From the cell containing the given text, extract its center point as (x, y) coordinate. 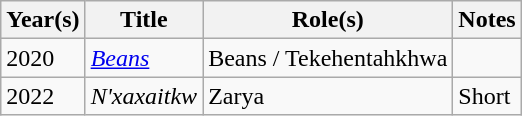
Title (144, 20)
Zarya (328, 96)
2022 (43, 96)
2020 (43, 58)
Short (487, 96)
N'xaxaitkw (144, 96)
Beans (144, 58)
Role(s) (328, 20)
Notes (487, 20)
Beans / Tekehentahkhwa (328, 58)
Year(s) (43, 20)
